Output the (X, Y) coordinate of the center of the cell containing the given text.  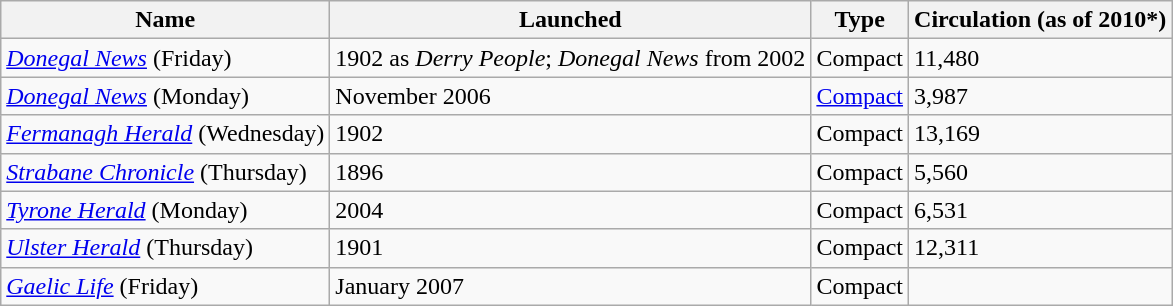
Donegal News (Friday) (166, 58)
Type (860, 20)
6,531 (1040, 210)
Circulation (as of 2010*) (1040, 20)
12,311 (1040, 248)
Launched (570, 20)
Donegal News (Monday) (166, 96)
5,560 (1040, 172)
1896 (570, 172)
Ulster Herald (Thursday) (166, 248)
Strabane Chronicle (Thursday) (166, 172)
Tyrone Herald (Monday) (166, 210)
3,987 (1040, 96)
1902 as Derry People; Donegal News from 2002 (570, 58)
Name (166, 20)
Fermanagh Herald (Wednesday) (166, 134)
January 2007 (570, 286)
Gaelic Life (Friday) (166, 286)
1902 (570, 134)
2004 (570, 210)
11,480 (1040, 58)
November 2006 (570, 96)
13,169 (1040, 134)
1901 (570, 248)
